Output the (X, Y) coordinate of the center of the cell containing the given text.  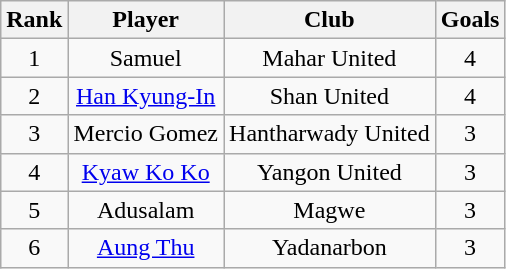
Aung Thu (146, 248)
Mercio Gomez (146, 134)
Kyaw Ko Ko (146, 172)
Shan United (330, 96)
Goals (470, 20)
Han Kyung-In (146, 96)
Mahar United (330, 58)
2 (34, 96)
Samuel (146, 58)
Magwe (330, 210)
Player (146, 20)
Yadanarbon (330, 248)
Hantharwady United (330, 134)
6 (34, 248)
Adusalam (146, 210)
5 (34, 210)
Club (330, 20)
1 (34, 58)
Yangon United (330, 172)
Rank (34, 20)
